For the text-containing cell, return its midpoint in (x, y) coordinate format. 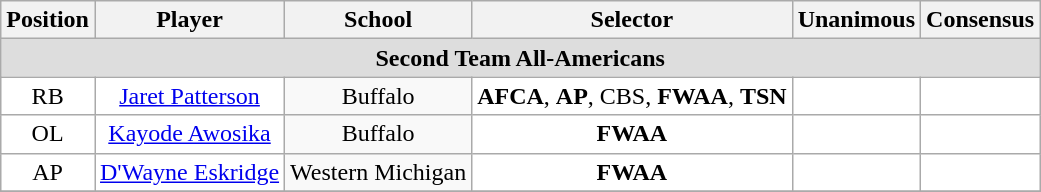
AFCA, AP, CBS, FWAA, TSN (632, 96)
Position (48, 20)
Consensus (980, 20)
Player (189, 20)
School (378, 20)
Second Team All-Americans (520, 58)
Selector (632, 20)
OL (48, 134)
RB (48, 96)
Jaret Patterson (189, 96)
AP (48, 172)
D'Wayne Eskridge (189, 172)
Western Michigan (378, 172)
Kayode Awosika (189, 134)
Unanimous (856, 20)
